Return (X, Y) of the center of cell containing provided text 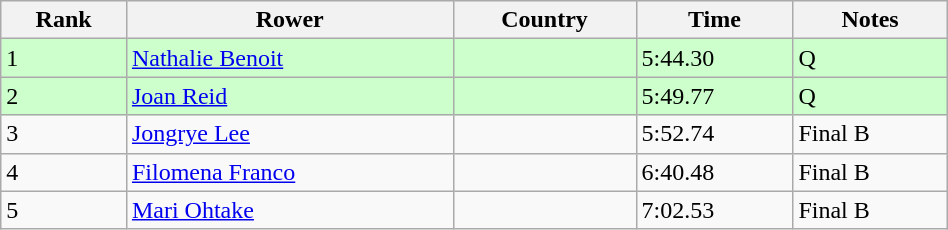
7:02.53 (714, 210)
Nathalie Benoit (290, 58)
5:44.30 (714, 58)
Notes (870, 20)
1 (64, 58)
3 (64, 134)
Mari Ohtake (290, 210)
2 (64, 96)
5:52.74 (714, 134)
Filomena Franco (290, 172)
Rank (64, 20)
5 (64, 210)
6:40.48 (714, 172)
Joan Reid (290, 96)
Rower (290, 20)
Time (714, 20)
5:49.77 (714, 96)
Country (544, 20)
4 (64, 172)
Jongrye Lee (290, 134)
